Output the [x, y] coordinate of the center of the cell containing the given text.  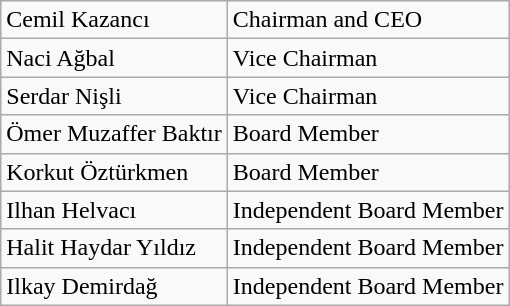
Ilkay Demirdağ [114, 286]
Korkut Öztürkmen [114, 172]
Ömer Muzaffer Baktır [114, 134]
Cemil Kazancı [114, 20]
Ilhan Helvacı [114, 210]
Serdar Nişli [114, 96]
Naci Ağbal [114, 58]
Halit Haydar Yıldız [114, 248]
Chairman and CEO [368, 20]
